Detect which cell encompasses the target text, then output its (x, y) center coordinate. 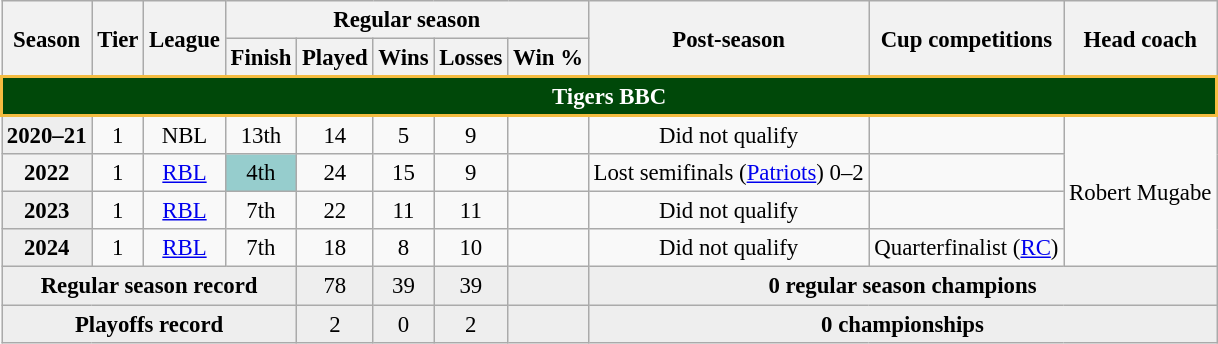
18 (335, 249)
10 (471, 249)
13th (260, 135)
Cup competitions (966, 39)
Wins (404, 58)
Regular season record (150, 286)
2024 (47, 249)
0 regular season champions (902, 286)
Lost semifinals (Patriots) 0–2 (728, 173)
Tigers BBC (610, 96)
14 (335, 135)
5 (404, 135)
Quarterfinalist (RC) (966, 249)
0 championships (902, 324)
NBL (184, 135)
2023 (47, 211)
8 (404, 249)
Head coach (1140, 39)
4th (260, 173)
Season (47, 39)
22 (335, 211)
15 (404, 173)
Losses (471, 58)
Played (335, 58)
League (184, 39)
Post-season (728, 39)
Finish (260, 58)
2020–21 (47, 135)
78 (335, 286)
Playoffs record (150, 324)
24 (335, 173)
Win % (548, 58)
Regular season (406, 20)
Robert Mugabe (1140, 192)
2022 (47, 173)
Tier (118, 39)
0 (404, 324)
